Capture the cell that displays the provided text and extract its (x, y) central coordinate. 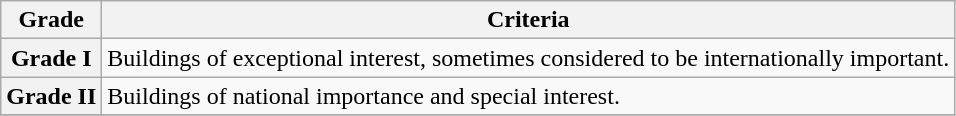
Buildings of exceptional interest, sometimes considered to be internationally important. (528, 58)
Grade II (52, 96)
Criteria (528, 20)
Grade I (52, 58)
Buildings of national importance and special interest. (528, 96)
Grade (52, 20)
